Capture the cell that displays the provided text and extract its (X, Y) central coordinate. 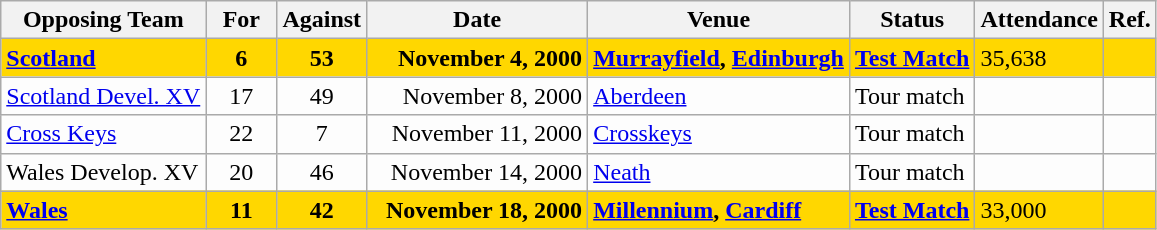
Wales Develop. XV (104, 172)
Attendance (1039, 20)
Neath (719, 172)
Date (478, 20)
20 (242, 172)
42 (322, 210)
Wales (104, 210)
November 4, 2000 (478, 58)
35,638 (1039, 58)
33,000 (1039, 210)
Millennium, Cardiff (719, 210)
11 (242, 210)
22 (242, 134)
Status (912, 20)
Opposing Team (104, 20)
November 8, 2000 (478, 96)
Scotland Devel. XV (104, 96)
Venue (719, 20)
6 (242, 58)
Aberdeen (719, 96)
46 (322, 172)
17 (242, 96)
Cross Keys (104, 134)
Against (322, 20)
Ref. (1130, 20)
Crosskeys (719, 134)
53 (322, 58)
November 14, 2000 (478, 172)
November 11, 2000 (478, 134)
7 (322, 134)
Murrayfield, Edinburgh (719, 58)
Scotland (104, 58)
For (242, 20)
49 (322, 96)
November 18, 2000 (478, 210)
